Extract the [X, Y] coordinate from the center of the cell holding the provided text.  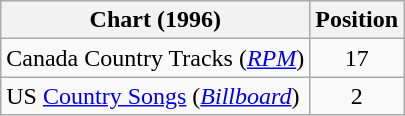
17 [357, 58]
US Country Songs (Billboard) [156, 96]
2 [357, 96]
Position [357, 20]
Canada Country Tracks (RPM) [156, 58]
Chart (1996) [156, 20]
